For the text-containing cell, return its midpoint in (X, Y) coordinate format. 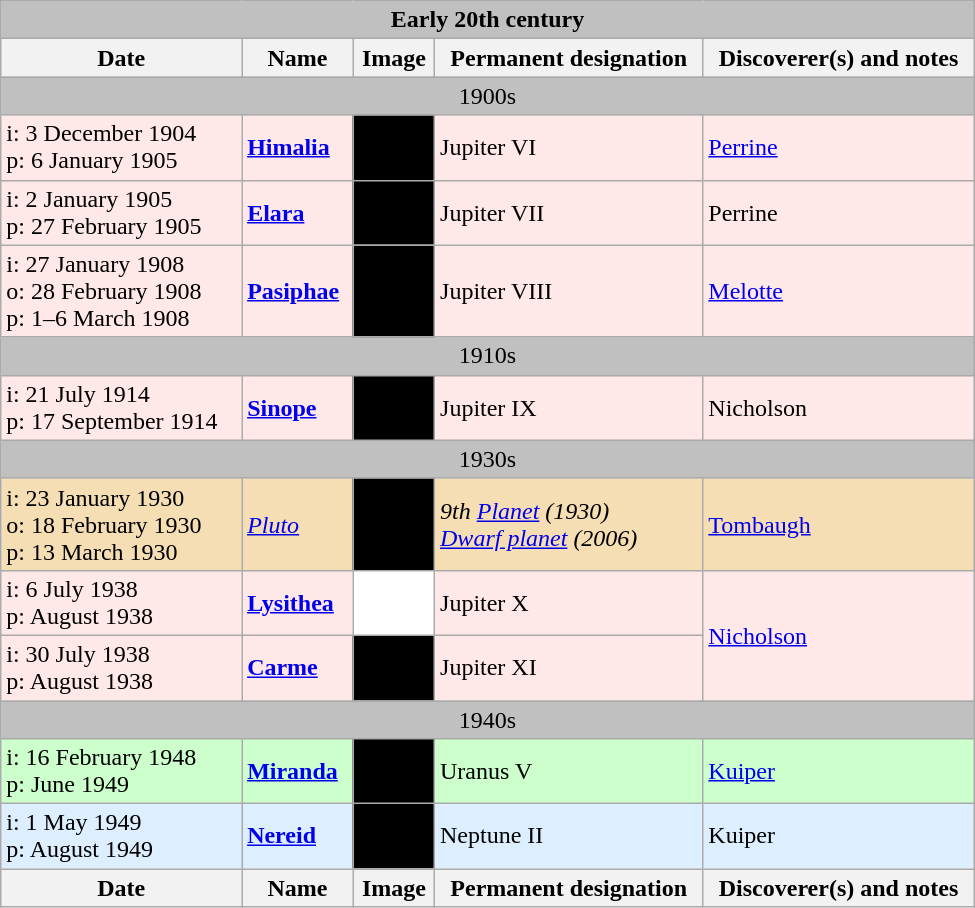
Jupiter X (569, 602)
i: 16 February 1948p: June 1949 (122, 772)
Jupiter VII (569, 212)
Melotte (838, 291)
i: 27 January 1908o: 28 February 1908p: 1–6 March 1908 (122, 291)
Uranus V (569, 772)
Himalia (298, 148)
Tombaugh (838, 524)
i: 3 December 1904p: 6 January 1905 (122, 148)
1930s (488, 459)
Miranda (298, 772)
i: 21 July 1914p: 17 September 1914 (122, 408)
i: 6 July 1938p: August 1938 (122, 602)
i: 2 January 1905p: 27 February 1905 (122, 212)
Jupiter VIII (569, 291)
Lysithea (298, 602)
Carme (298, 668)
i: 23 January 1930o: 18 February 1930p: 13 March 1930 (122, 524)
1900s (488, 96)
Jupiter VI (569, 148)
Nereid (298, 836)
1940s (488, 719)
Pasiphae (298, 291)
Elara (298, 212)
Jupiter IX (569, 408)
Early 20th century (488, 20)
Jupiter XI (569, 668)
Neptune II (569, 836)
i: 1 May 1949p: August 1949 (122, 836)
i: 30 July 1938p: August 1938 (122, 668)
9th Planet (1930)Dwarf planet (2006) (569, 524)
1910s (488, 356)
Sinope (298, 408)
Pluto (298, 524)
